Capture the cell that displays the provided text and extract its [x, y] central coordinate. 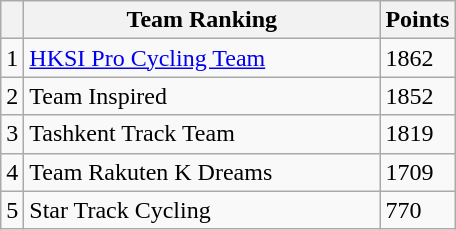
Team Rakuten K Dreams [202, 172]
Star Track Cycling [202, 210]
3 [12, 134]
Tashkent Track Team [202, 134]
Points [418, 20]
Team Inspired [202, 96]
1852 [418, 96]
Team Ranking [202, 20]
4 [12, 172]
1 [12, 58]
1709 [418, 172]
1862 [418, 58]
2 [12, 96]
1819 [418, 134]
5 [12, 210]
HKSI Pro Cycling Team [202, 58]
770 [418, 210]
